Identify which cell holds the provided text, then report its (X, Y) central coordinate. 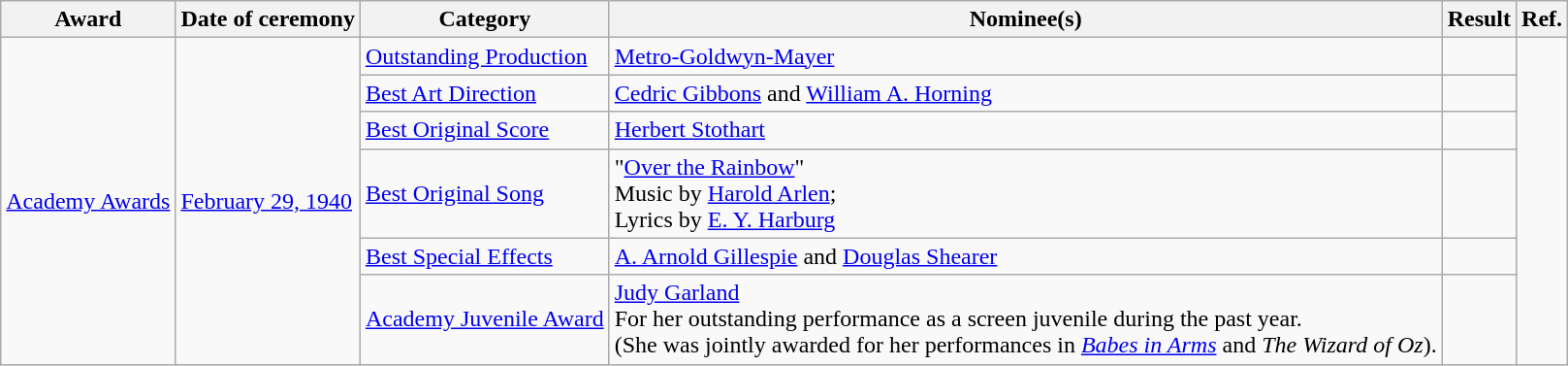
Cedric Gibbons and William A. Horning (1026, 93)
Nominee(s) (1026, 19)
Date of ceremony (268, 19)
Best Special Effects (485, 256)
Metro-Goldwyn-Mayer (1026, 56)
"Over the Rainbow" Music by Harold Arlen; Lyrics by E. Y. Harburg (1026, 193)
Best Original Score (485, 130)
Result (1479, 19)
Best Original Song (485, 193)
A. Arnold Gillespie and Douglas Shearer (1026, 256)
February 29, 1940 (268, 201)
Ref. (1542, 19)
Best Art Direction (485, 93)
Academy Juvenile Award (485, 319)
Herbert Stothart (1026, 130)
Academy Awards (88, 201)
Outstanding Production (485, 56)
Category (485, 19)
Award (88, 19)
